Scan for the cell matching the given text and deliver its (X, Y) coordinate at center. 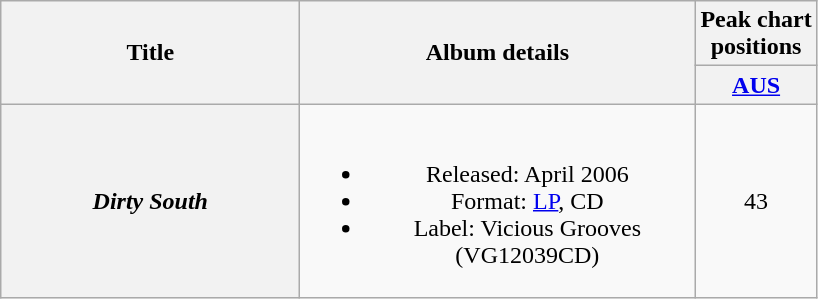
Dirty South (150, 201)
43 (756, 201)
Peak chartpositions (756, 34)
Album details (498, 52)
Released: April 2006Format: LP, CDLabel: Vicious Grooves (VG12039CD) (498, 201)
Title (150, 52)
AUS (756, 85)
